Determine the (x, y) coordinate at the center of the cell enclosing the given text.  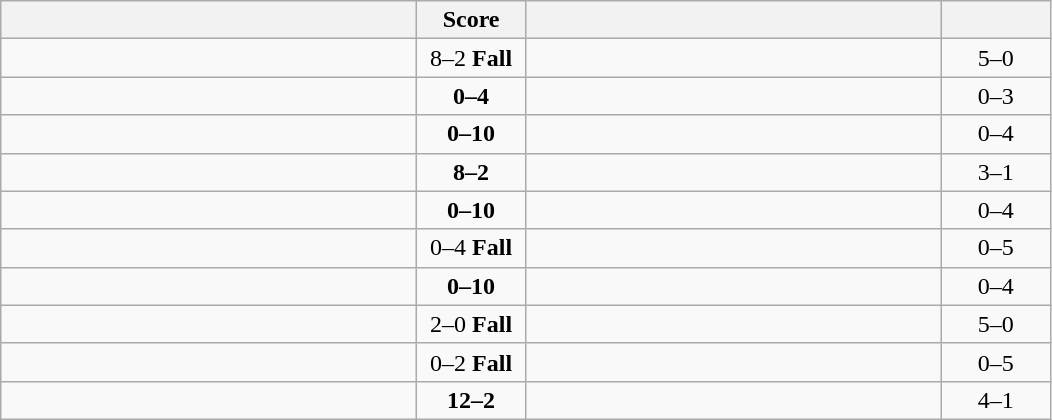
8–2 Fall (472, 58)
0–4 Fall (472, 248)
4–1 (996, 400)
12–2 (472, 400)
3–1 (996, 172)
Score (472, 20)
8–2 (472, 172)
0–3 (996, 96)
2–0 Fall (472, 324)
0–2 Fall (472, 362)
